Identify which cell holds the provided text, then report its [x, y] central coordinate. 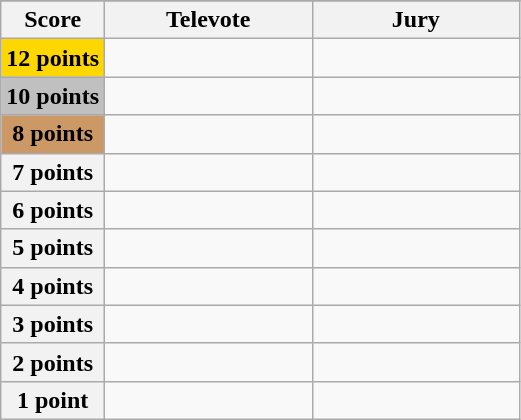
2 points [53, 362]
10 points [53, 96]
12 points [53, 58]
6 points [53, 210]
5 points [53, 248]
1 point [53, 400]
Jury [416, 20]
8 points [53, 134]
Score [53, 20]
7 points [53, 172]
3 points [53, 324]
Televote [209, 20]
4 points [53, 286]
